Extract the (x, y) coordinate from the center of the cell holding the provided text.  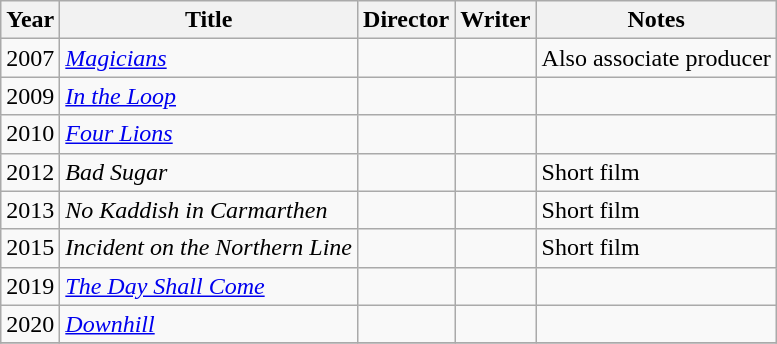
Director (406, 20)
2007 (30, 58)
The Day Shall Come (209, 286)
2020 (30, 324)
In the Loop (209, 96)
2015 (30, 248)
Also associate producer (656, 58)
Magicians (209, 58)
Writer (496, 20)
Incident on the Northern Line (209, 248)
Bad Sugar (209, 172)
No Kaddish in Carmarthen (209, 210)
2013 (30, 210)
2019 (30, 286)
Downhill (209, 324)
Four Lions (209, 134)
Notes (656, 20)
2012 (30, 172)
Year (30, 20)
2010 (30, 134)
Title (209, 20)
2009 (30, 96)
